Determine the [x, y] coordinate at the center of the cell enclosing the given text.  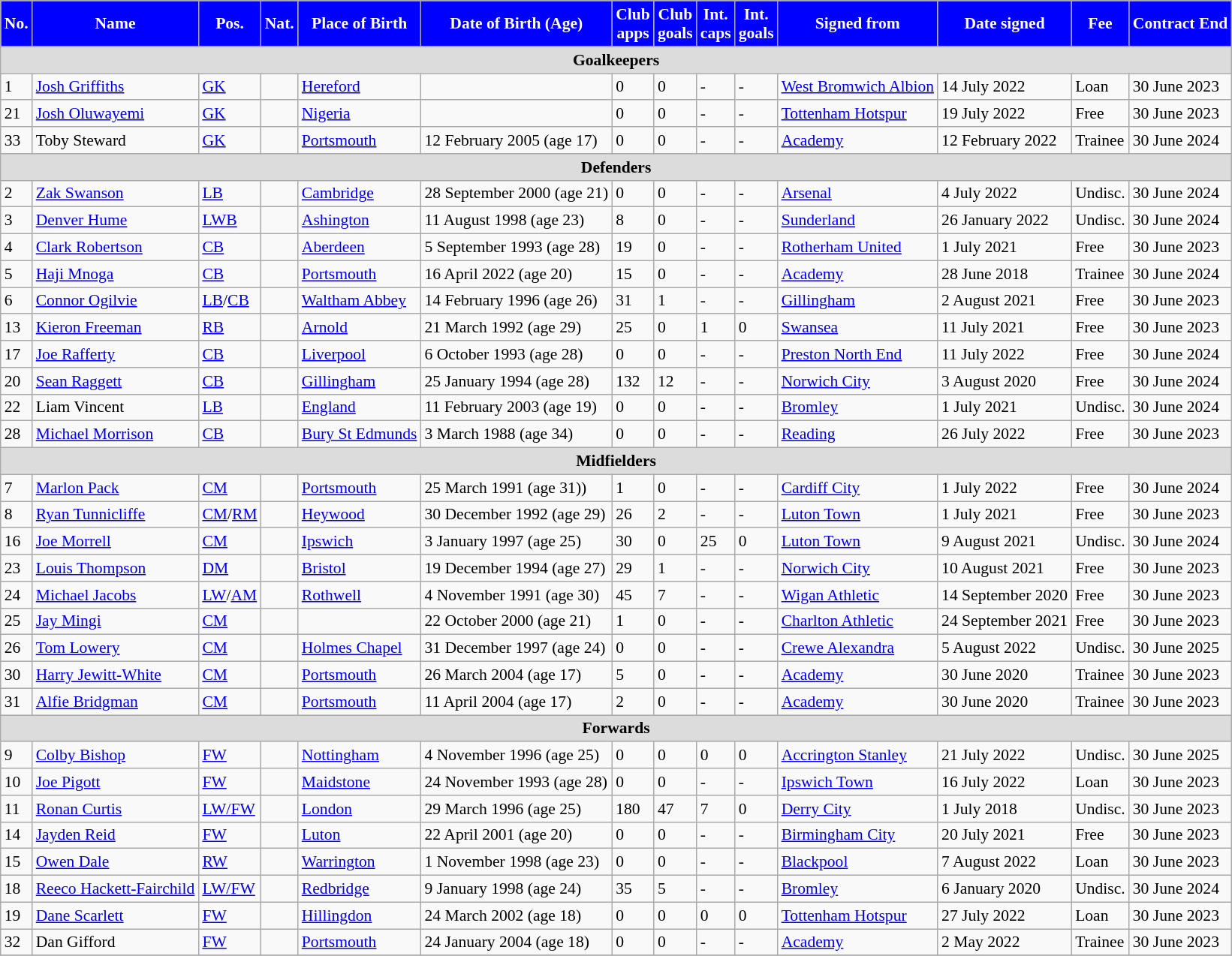
4 [17, 248]
Harry Jewitt-White [116, 675]
Connor Ogilvie [116, 301]
Nigeria [360, 114]
18 [17, 889]
Redbridge [360, 889]
Josh Griffiths [116, 87]
24 September 2021 [1005, 621]
12 February 2005 (age 17) [517, 140]
Waltham Abbey [360, 301]
17 [17, 354]
6 [17, 301]
Joe Morrell [116, 542]
RB [230, 328]
4 November 1991 (age 30) [517, 595]
Ronan Curtis [116, 809]
Arnold [360, 328]
26 March 2004 (age 17) [517, 675]
Pos. [230, 24]
Cambridge [360, 194]
Crewe Alexandra [857, 648]
12 February 2022 [1005, 140]
Tom Lowery [116, 648]
Toby Steward [116, 140]
Luton [360, 835]
Liam Vincent [116, 407]
London [360, 809]
32 [17, 942]
11 February 2003 (age 19) [517, 407]
Maidstone [360, 782]
16 [17, 542]
19 December 1994 (age 27) [517, 568]
Clark Robertson [116, 248]
CM/RM [230, 515]
2 August 2021 [1005, 301]
Jayden Reid [116, 835]
11 August 1998 (age 23) [517, 221]
Int.caps [716, 24]
Dane Scarlett [116, 915]
35 [633, 889]
Ipswich Town [857, 782]
Michael Jacobs [116, 595]
12 [676, 381]
22 October 2000 (age 21) [517, 621]
Owen Dale [116, 862]
Accrington Stanley [857, 756]
Hillingdon [360, 915]
Bristol [360, 568]
3 [17, 221]
Kieron Freeman [116, 328]
26 July 2022 [1005, 434]
LW/AM [230, 595]
21 March 1992 (age 29) [517, 328]
Jay Mingi [116, 621]
21 July 2022 [1005, 756]
Defenders [616, 167]
27 July 2022 [1005, 915]
Contract End [1180, 24]
Nat. [279, 24]
Nottingham [360, 756]
14 [17, 835]
24 [17, 595]
9 August 2021 [1005, 542]
Derry City [857, 809]
14 September 2020 [1005, 595]
Ipswich [360, 542]
14 July 2022 [1005, 87]
Forwards [616, 729]
DM [230, 568]
26 January 2022 [1005, 221]
Birmingham City [857, 835]
25 March 1991 (age 31)) [517, 488]
22 [17, 407]
Alfie Bridgman [116, 702]
28 June 2018 [1005, 274]
Swansea [857, 328]
3 August 2020 [1005, 381]
Joe Rafferty [116, 354]
Fee [1101, 24]
1 July 2018 [1005, 809]
Wigan Athletic [857, 595]
Liverpool [360, 354]
Colby Bishop [116, 756]
Rotherham United [857, 248]
4 July 2022 [1005, 194]
1 July 2022 [1005, 488]
30 December 1992 (age 29) [517, 515]
29 March 1996 (age 25) [517, 809]
Sunderland [857, 221]
Preston North End [857, 354]
10 August 2021 [1005, 568]
11 July 2021 [1005, 328]
Heywood [360, 515]
11 April 2004 (age 17) [517, 702]
28 [17, 434]
23 [17, 568]
3 January 1997 (age 25) [517, 542]
Date signed [1005, 24]
11 July 2022 [1005, 354]
29 [633, 568]
4 November 1996 (age 25) [517, 756]
Hereford [360, 87]
LB/CB [230, 301]
Charlton Athletic [857, 621]
Reading [857, 434]
Ryan Tunnicliffe [116, 515]
Rothwell [360, 595]
31 December 1997 (age 24) [517, 648]
No. [17, 24]
5 September 1993 (age 28) [517, 248]
Clubapps [633, 24]
9 January 1998 (age 24) [517, 889]
132 [633, 381]
Goalkeepers [616, 60]
2 May 2022 [1005, 942]
10 [17, 782]
Midfielders [616, 461]
Blackpool [857, 862]
24 January 2004 (age 18) [517, 942]
22 April 2001 (age 20) [517, 835]
Clubgoals [676, 24]
Cardiff City [857, 488]
Bury St Edmunds [360, 434]
Int.goals [757, 24]
Signed from [857, 24]
16 April 2022 (age 20) [517, 274]
3 March 1988 (age 34) [517, 434]
Date of Birth (Age) [517, 24]
Arsenal [857, 194]
Warrington [360, 862]
West Bromwich Albion [857, 87]
Sean Raggett [116, 381]
Zak Swanson [116, 194]
Michael Morrison [116, 434]
24 March 2002 (age 18) [517, 915]
5 August 2022 [1005, 648]
Josh Oluwayemi [116, 114]
47 [676, 809]
6 October 1993 (age 28) [517, 354]
14 February 1996 (age 26) [517, 301]
20 July 2021 [1005, 835]
9 [17, 756]
13 [17, 328]
Ashington [360, 221]
24 November 1993 (age 28) [517, 782]
20 [17, 381]
Denver Hume [116, 221]
RW [230, 862]
19 July 2022 [1005, 114]
Haji Mnoga [116, 274]
Joe Pigott [116, 782]
16 July 2022 [1005, 782]
Aberdeen [360, 248]
21 [17, 114]
LWB [230, 221]
Name [116, 24]
Reeco Hackett-Fairchild [116, 889]
Louis Thompson [116, 568]
1 November 1998 (age 23) [517, 862]
7 August 2022 [1005, 862]
25 January 1994 (age 28) [517, 381]
180 [633, 809]
6 January 2020 [1005, 889]
11 [17, 809]
33 [17, 140]
28 September 2000 (age 21) [517, 194]
45 [633, 595]
England [360, 407]
Place of Birth [360, 24]
Holmes Chapel [360, 648]
Dan Gifford [116, 942]
Marlon Pack [116, 488]
